Return [x, y] of the center of cell containing provided text 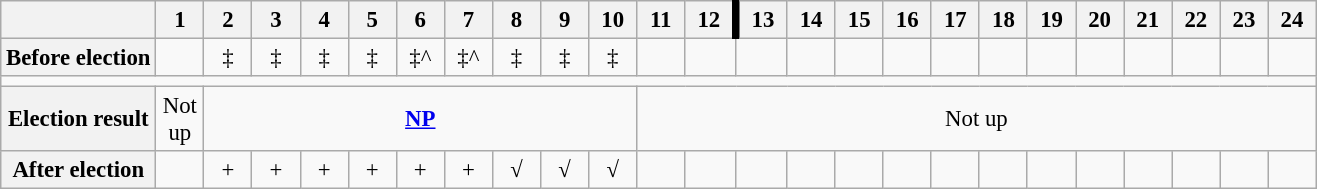
3 [276, 20]
Election result [78, 120]
6 [420, 20]
NP [420, 120]
Before election [78, 58]
4 [324, 20]
21 [1148, 20]
20 [1100, 20]
9 [565, 20]
8 [516, 20]
18 [1003, 20]
23 [1244, 20]
2 [228, 20]
5 [372, 20]
17 [955, 20]
After election [78, 170]
14 [811, 20]
10 [613, 20]
16 [907, 20]
7 [468, 20]
15 [859, 20]
12 [710, 20]
24 [1292, 20]
1 [180, 20]
11 [661, 20]
13 [762, 20]
19 [1051, 20]
22 [1196, 20]
